Pinpoint the cell where the given text exists, returning its (x, y) midpoint coordinate. 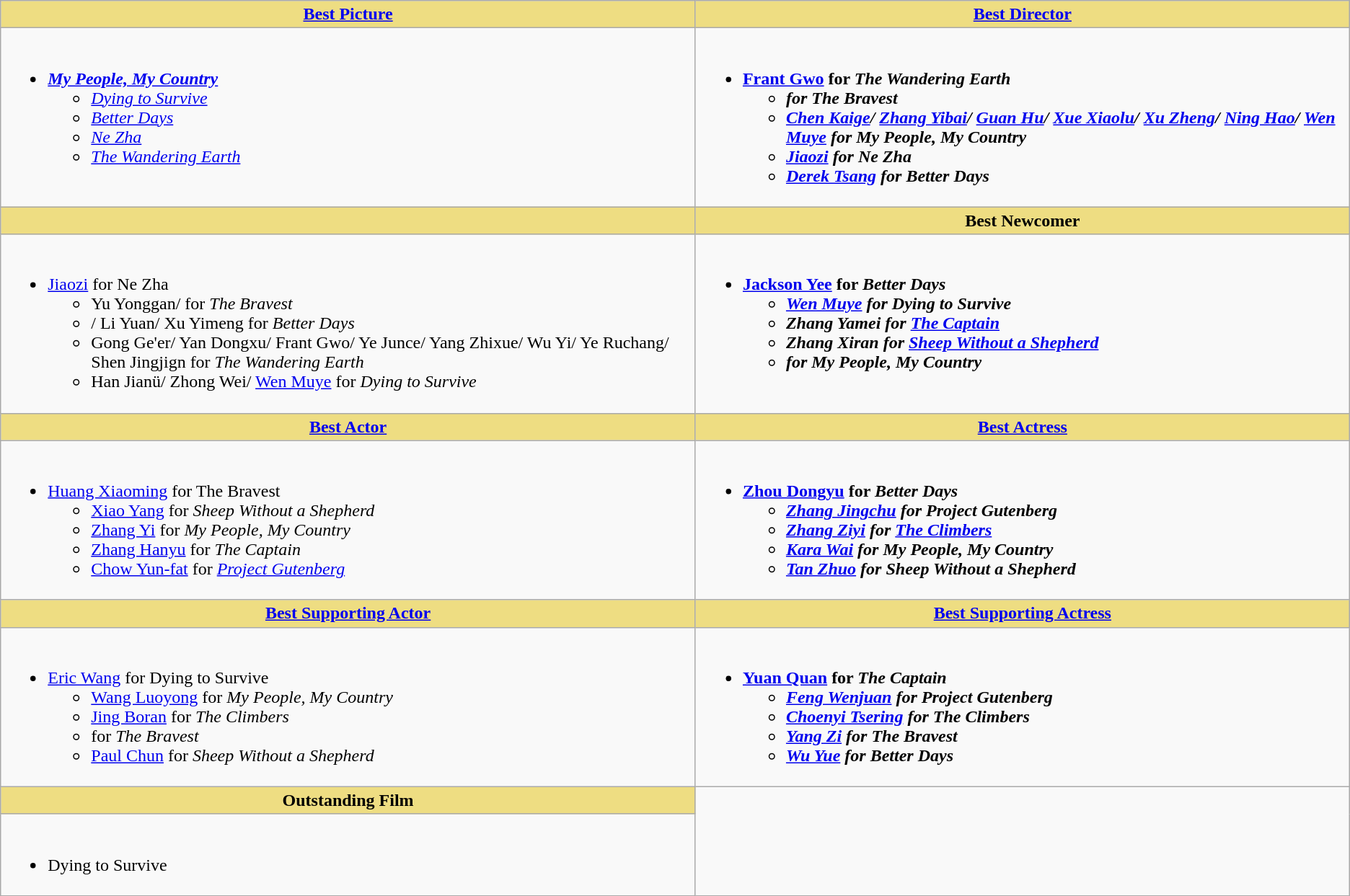
Best Supporting Actor (348, 613)
My People, My CountryDying to SurviveBetter DaysNe ZhaThe Wandering Earth (348, 117)
Best Actor (348, 427)
Yuan Quan for The CaptainFeng Wenjuan for Project GutenbergChoenyi Tsering for The ClimbersYang Zi for The BravestWu Yue for Better Days (1023, 706)
Jackson Yee for Better DaysWen Muye for Dying to SurviveZhang Yamei for The CaptainZhang Xiran for Sheep Without a Shepherdfor My People, My Country (1023, 324)
Eric Wang for Dying to SurviveWang Luoyong for My People, My CountryJing Boran for The Climbers for The BravestPaul Chun for Sheep Without a Shepherd (348, 706)
Best Supporting Actress (1023, 613)
Outstanding Film (348, 800)
Dying to Survive (348, 855)
Best Picture (348, 14)
Best Actress (1023, 427)
Best Newcomer (1023, 221)
Best Director (1023, 14)
